Identify which cell holds the provided text, then report its (X, Y) central coordinate. 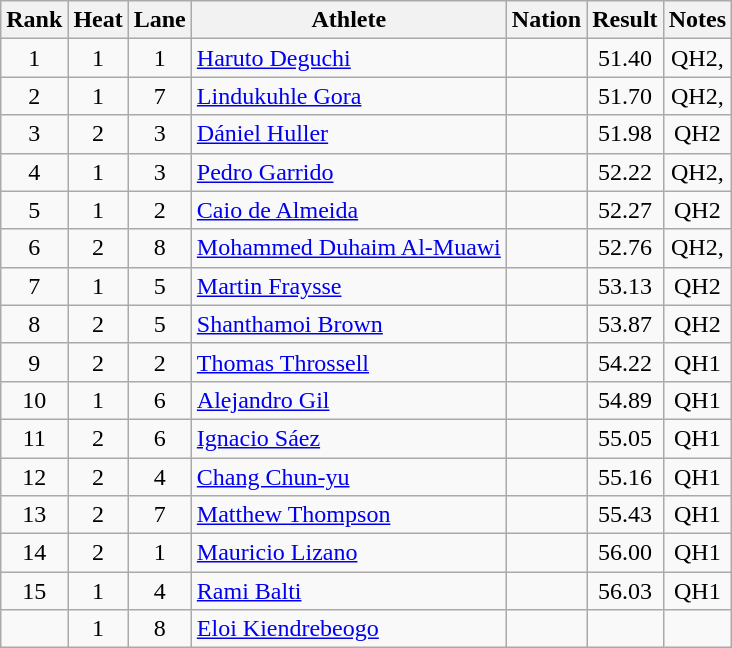
Caio de Almeida (348, 210)
Mohammed Duhaim Al-Muawi (348, 248)
52.76 (625, 248)
Result (625, 20)
Martin Fraysse (348, 286)
56.00 (625, 553)
51.98 (625, 134)
Eloi Kiendrebeogo (348, 629)
53.13 (625, 286)
51.40 (625, 58)
9 (34, 362)
15 (34, 591)
52.27 (625, 210)
Dániel Huller (348, 134)
Athlete (348, 20)
Rank (34, 20)
53.87 (625, 324)
Lindukuhle Gora (348, 96)
11 (34, 438)
Mauricio Lizano (348, 553)
13 (34, 515)
Shanthamoi Brown (348, 324)
Pedro Garrido (348, 172)
Alejandro Gil (348, 400)
Haruto Deguchi (348, 58)
12 (34, 477)
14 (34, 553)
Chang Chun-yu (348, 477)
Rami Balti (348, 591)
Nation (546, 20)
Lane (160, 20)
Ignacio Sáez (348, 438)
55.05 (625, 438)
55.16 (625, 477)
51.70 (625, 96)
Notes (697, 20)
54.22 (625, 362)
Heat (98, 20)
Thomas Throssell (348, 362)
Matthew Thompson (348, 515)
55.43 (625, 515)
54.89 (625, 400)
10 (34, 400)
56.03 (625, 591)
52.22 (625, 172)
